Determine the (x, y) coordinate at the center of the cell enclosing the given text.  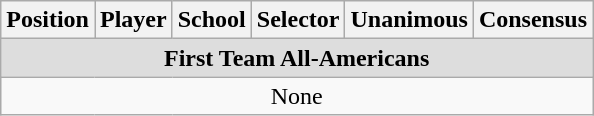
First Team All-Americans (297, 58)
Player (133, 20)
Consensus (532, 20)
School (212, 20)
Unanimous (409, 20)
Position (48, 20)
Selector (298, 20)
None (297, 96)
